Determine the (X, Y) coordinate at the center of the cell enclosing the given text.  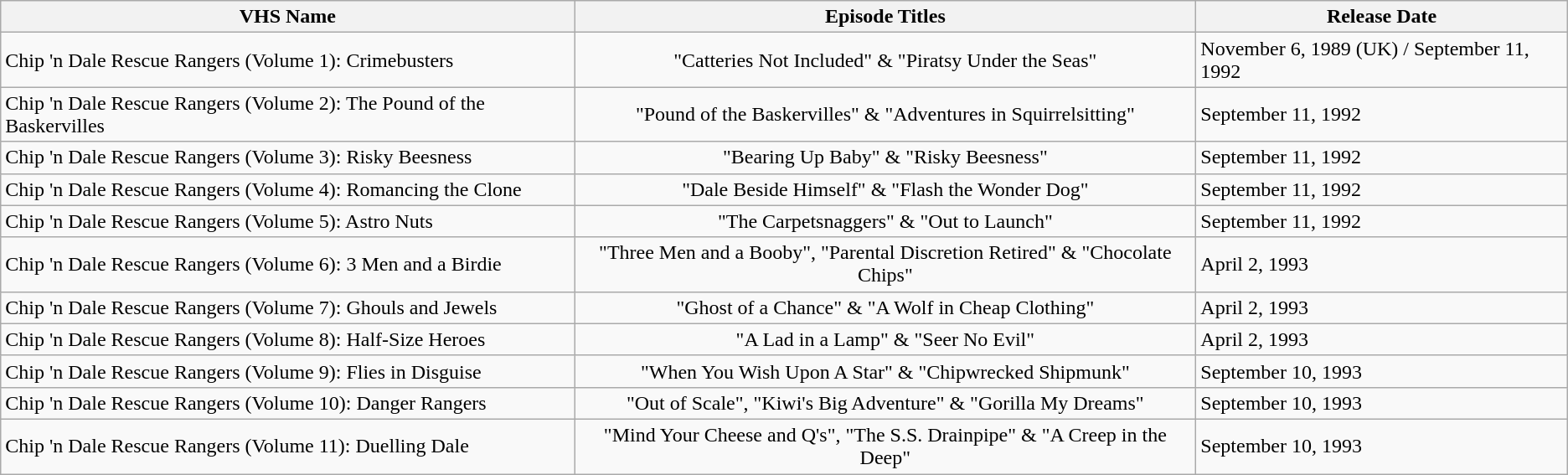
Chip 'n Dale Rescue Rangers (Volume 8): Half-Size Heroes (288, 339)
Episode Titles (885, 17)
Chip 'n Dale Rescue Rangers (Volume 9): Flies in Disguise (288, 371)
Chip 'n Dale Rescue Rangers (Volume 1): Crimebusters (288, 60)
Chip 'n Dale Rescue Rangers (Volume 5): Astro Nuts (288, 221)
"A Lad in a Lamp" & "Seer No Evil" (885, 339)
Chip 'n Dale Rescue Rangers (Volume 4): Romancing the Clone (288, 189)
"Dale Beside Himself" & "Flash the Wonder Dog" (885, 189)
Chip 'n Dale Rescue Rangers (Volume 3): Risky Beesness (288, 157)
"When You Wish Upon A Star" & "Chipwrecked Shipmunk" (885, 371)
November 6, 1989 (UK) / September 11, 1992 (1382, 60)
"The Carpetsnaggers" & "Out to Launch" (885, 221)
Chip 'n Dale Rescue Rangers (Volume 10): Danger Rangers (288, 403)
Chip 'n Dale Rescue Rangers (Volume 2): The Pound of the Baskervilles (288, 114)
"Out of Scale", "Kiwi's Big Adventure" & "Gorilla My Dreams" (885, 403)
"Mind Your Cheese and Q's", "The S.S. Drainpipe" & "A Creep in the Deep" (885, 446)
"Catteries Not Included" & "Piratsy Under the Seas" (885, 60)
"Pound of the Baskervilles" & "Adventures in Squirrelsitting" (885, 114)
Chip 'n Dale Rescue Rangers (Volume 11): Duelling Dale (288, 446)
VHS Name (288, 17)
Release Date (1382, 17)
"Ghost of a Chance" & "A Wolf in Cheap Clothing" (885, 307)
Chip 'n Dale Rescue Rangers (Volume 6): 3 Men and a Birdie (288, 265)
"Bearing Up Baby" & "Risky Beesness" (885, 157)
"Three Men and a Booby", "Parental Discretion Retired" & "Chocolate Chips" (885, 265)
Chip 'n Dale Rescue Rangers (Volume 7): Ghouls and Jewels (288, 307)
